Return the [X, Y] coordinate for the center point of the cell that contains the specified text.  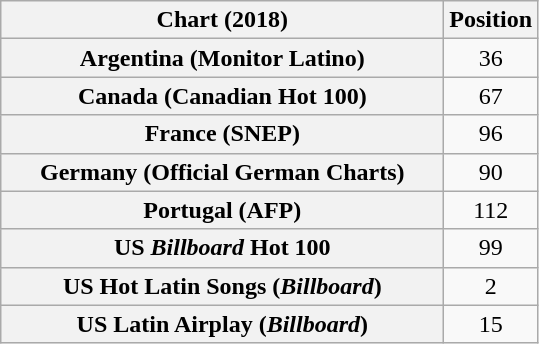
Argentina (Monitor Latino) [222, 58]
15 [491, 324]
90 [491, 172]
67 [491, 96]
2 [491, 286]
US Hot Latin Songs (Billboard) [222, 286]
Position [491, 20]
Germany (Official German Charts) [222, 172]
Chart (2018) [222, 20]
US Billboard Hot 100 [222, 248]
99 [491, 248]
Portugal (AFP) [222, 210]
96 [491, 134]
Canada (Canadian Hot 100) [222, 96]
36 [491, 58]
US Latin Airplay (Billboard) [222, 324]
112 [491, 210]
France (SNEP) [222, 134]
